Output the [X, Y] coordinate of the center of the cell containing the given text.  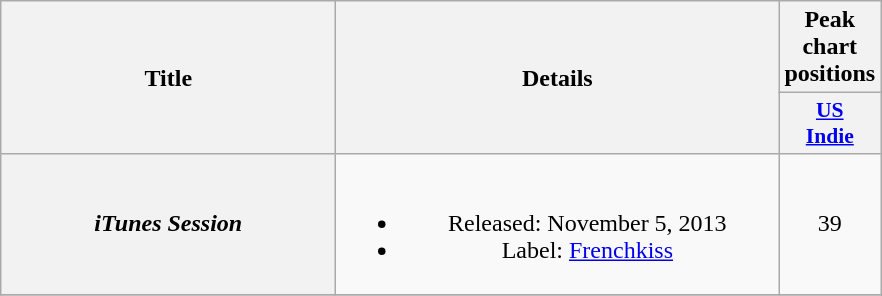
USIndie [830, 124]
iTunes Session [168, 224]
Details [558, 78]
Title [168, 78]
Peak chart positions [830, 47]
39 [830, 224]
Released: November 5, 2013Label: Frenchkiss [558, 224]
